Pinpoint the cell where the given text exists, returning its [x, y] midpoint coordinate. 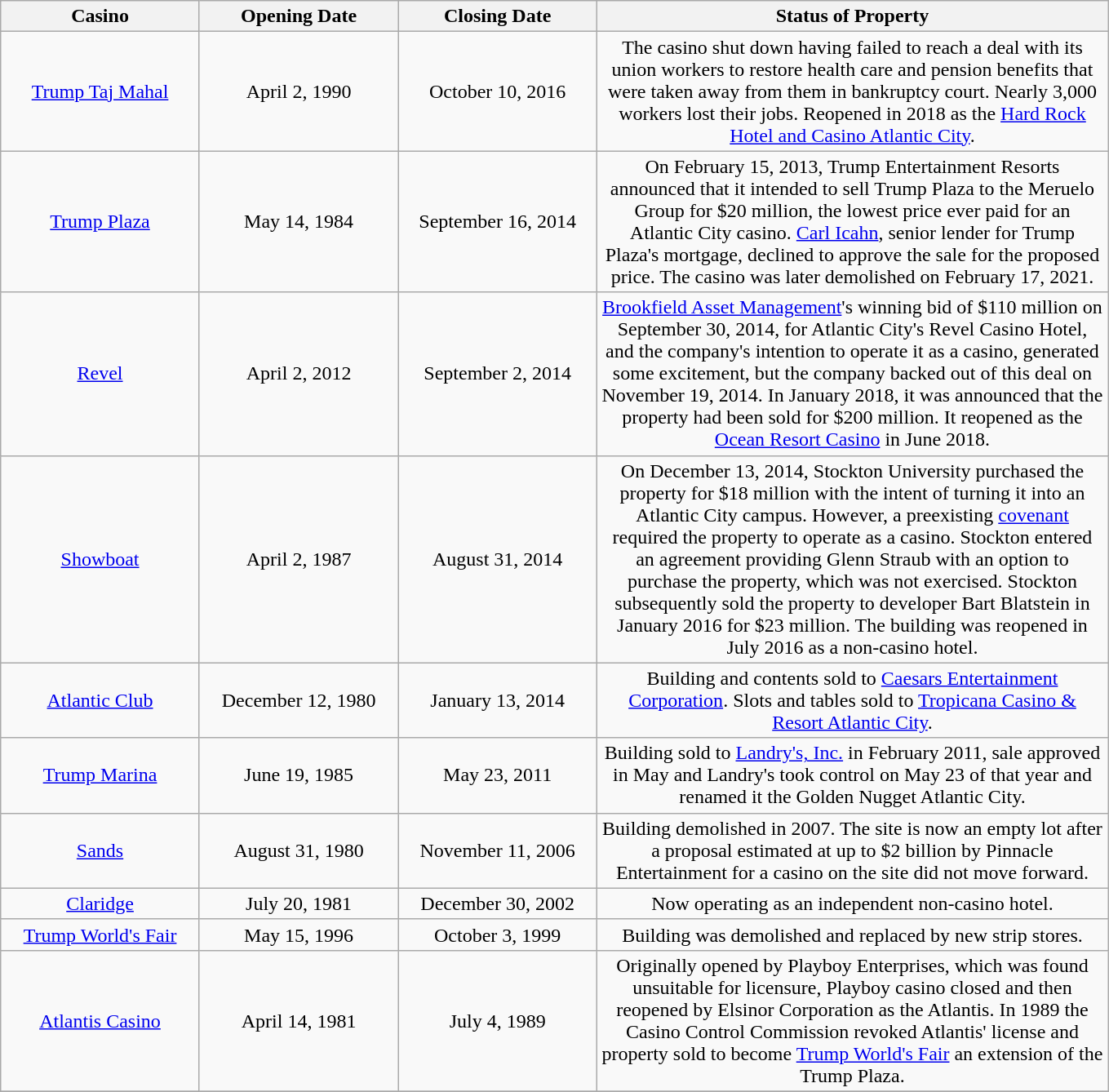
September 16, 2014 [498, 222]
Building was demolished and replaced by new strip stores. [852, 934]
Atlantis Casino [100, 1020]
October 3, 1999 [498, 934]
Now operating as an independent non-casino hotel. [852, 903]
April 2, 2012 [299, 374]
January 13, 2014 [498, 700]
December 30, 2002 [498, 903]
July 4, 1989 [498, 1020]
October 10, 2016 [498, 91]
August 31, 1980 [299, 850]
April 2, 1990 [299, 91]
Revel [100, 374]
April 14, 1981 [299, 1020]
June 19, 1985 [299, 775]
September 2, 2014 [498, 374]
Trump World's Fair [100, 934]
May 14, 1984 [299, 222]
Status of Property [852, 16]
May 23, 2011 [498, 775]
April 2, 1987 [299, 559]
Claridge [100, 903]
May 15, 1996 [299, 934]
Casino [100, 16]
Trump Marina [100, 775]
Opening Date [299, 16]
July 20, 1981 [299, 903]
Trump Plaza [100, 222]
Sands [100, 850]
December 12, 1980 [299, 700]
November 11, 2006 [498, 850]
Showboat [100, 559]
August 31, 2014 [498, 559]
Closing Date [498, 16]
Atlantic Club [100, 700]
Trump Taj Mahal [100, 91]
Building and contents sold to Caesars Entertainment Corporation. Slots and tables sold to Tropicana Casino & Resort Atlantic City. [852, 700]
